Detect which cell encompasses the target text, then output its (x, y) center coordinate. 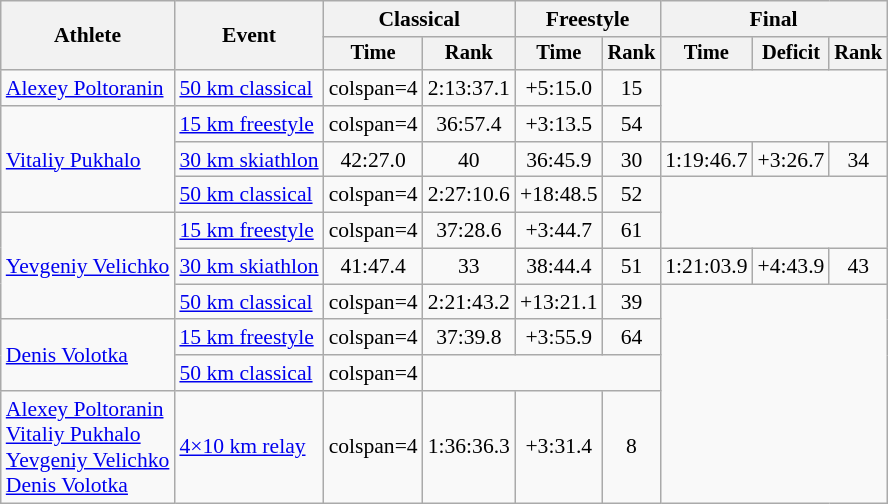
34 (858, 160)
51 (632, 267)
4×10 km relay (248, 447)
+3:55.9 (559, 338)
30 (632, 160)
Denis Volotka (88, 356)
39 (632, 302)
37:39.8 (469, 338)
1:19:46.7 (706, 160)
42:27.0 (374, 160)
1:21:03.9 (706, 267)
36:57.4 (469, 124)
40 (469, 160)
1:36:36.3 (469, 447)
+3:44.7 (559, 231)
61 (632, 231)
2:13:37.1 (469, 88)
+3:31.4 (559, 447)
8 (632, 447)
33 (469, 267)
Event (248, 36)
Alexey PoltoraninVitaliy PukhaloYevgeniy VelichkoDenis Volotka (88, 447)
41:47.4 (374, 267)
Yevgeniy Velichko (88, 266)
Deficit (792, 54)
+4:43.9 (792, 267)
+13:21.1 (559, 302)
Classical (420, 19)
+3:26.7 (792, 160)
15 (632, 88)
38:44.4 (559, 267)
64 (632, 338)
2:27:10.6 (469, 195)
Alexey Poltoranin (88, 88)
Freestyle (588, 19)
Vitaliy Pukhalo (88, 160)
37:28.6 (469, 231)
+18:48.5 (559, 195)
2:21:43.2 (469, 302)
+3:13.5 (559, 124)
Athlete (88, 36)
Final (774, 19)
43 (858, 267)
+5:15.0 (559, 88)
52 (632, 195)
54 (632, 124)
36:45.9 (559, 160)
